From the cell containing the given text, extract its center point as [X, Y] coordinate. 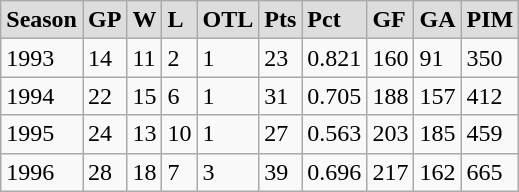
203 [390, 134]
188 [390, 96]
39 [280, 172]
0.696 [334, 172]
2 [180, 58]
L [180, 20]
1994 [42, 96]
31 [280, 96]
665 [490, 172]
1996 [42, 172]
14 [104, 58]
Pts [280, 20]
3 [228, 172]
Season [42, 20]
350 [490, 58]
217 [390, 172]
157 [438, 96]
OTL [228, 20]
0.563 [334, 134]
28 [104, 172]
18 [144, 172]
GA [438, 20]
6 [180, 96]
10 [180, 134]
27 [280, 134]
0.821 [334, 58]
0.705 [334, 96]
1995 [42, 134]
13 [144, 134]
11 [144, 58]
Pct [334, 20]
160 [390, 58]
PIM [490, 20]
24 [104, 134]
15 [144, 96]
GP [104, 20]
412 [490, 96]
22 [104, 96]
91 [438, 58]
W [144, 20]
185 [438, 134]
162 [438, 172]
459 [490, 134]
1993 [42, 58]
23 [280, 58]
GF [390, 20]
7 [180, 172]
